Determine the (X, Y) coordinate at the center of the cell enclosing the given text.  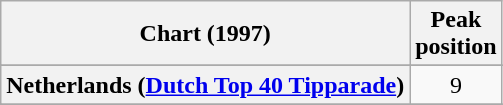
Chart (1997) (206, 34)
9 (456, 85)
Peakposition (456, 34)
Netherlands (Dutch Top 40 Tipparade) (206, 85)
